Scan for the cell matching the given text and deliver its (x, y) coordinate at center. 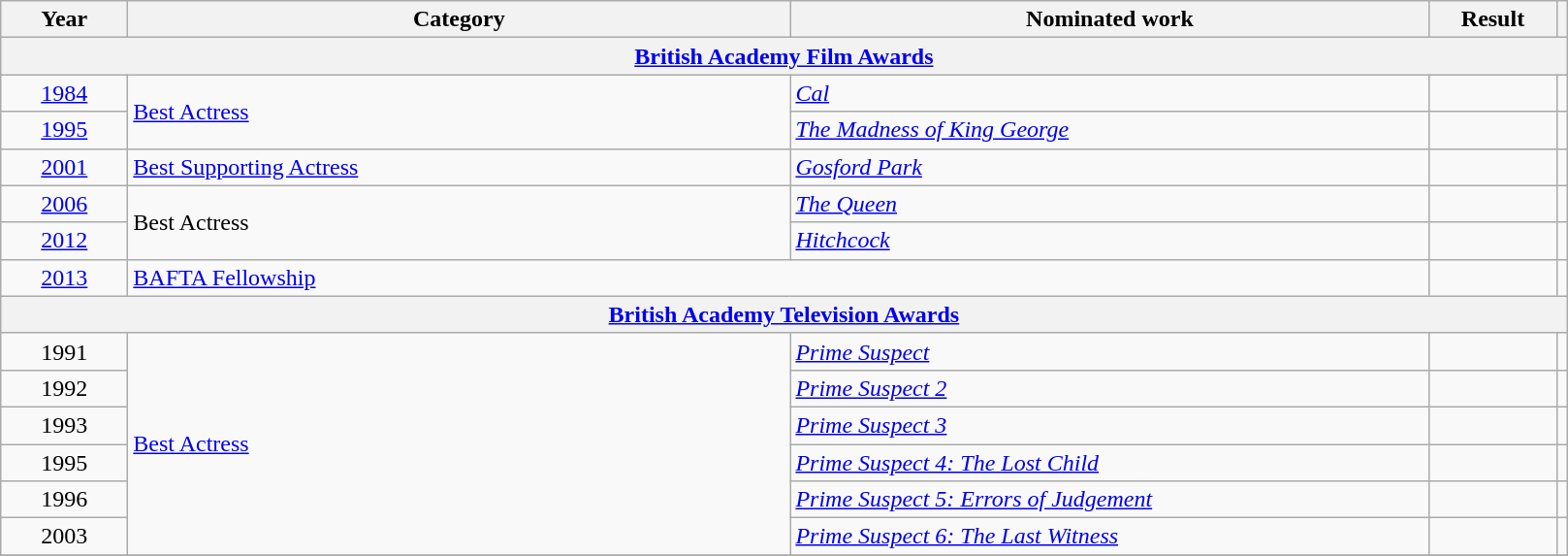
1984 (64, 93)
Hitchcock (1109, 241)
Category (460, 19)
BAFTA Fellowship (779, 278)
Year (64, 19)
Cal (1109, 93)
2001 (64, 167)
1992 (64, 388)
2013 (64, 278)
Prime Suspect 3 (1109, 425)
The Queen (1109, 204)
Prime Suspect 6: The Last Witness (1109, 537)
Prime Suspect 2 (1109, 388)
1996 (64, 500)
Gosford Park (1109, 167)
2003 (64, 537)
2006 (64, 204)
The Madness of King George (1109, 130)
British Academy Television Awards (784, 314)
Best Supporting Actress (460, 167)
Prime Suspect (1109, 351)
Prime Suspect 5: Errors of Judgement (1109, 500)
1991 (64, 351)
Prime Suspect 4: The Lost Child (1109, 463)
1993 (64, 425)
Result (1493, 19)
Nominated work (1109, 19)
2012 (64, 241)
British Academy Film Awards (784, 56)
